Scan for the cell matching the given text and deliver its (X, Y) coordinate at center. 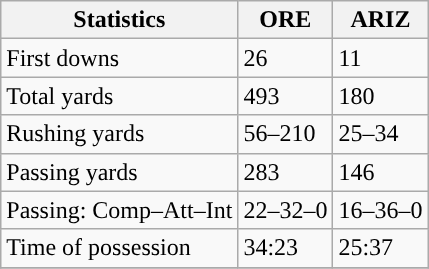
22–32–0 (286, 210)
25:37 (380, 248)
25–34 (380, 134)
Total yards (120, 96)
146 (380, 172)
34:23 (286, 248)
Rushing yards (120, 134)
First downs (120, 58)
ORE (286, 20)
56–210 (286, 134)
493 (286, 96)
283 (286, 172)
Passing yards (120, 172)
Statistics (120, 20)
Time of possession (120, 248)
ARIZ (380, 20)
26 (286, 58)
11 (380, 58)
180 (380, 96)
16–36–0 (380, 210)
Passing: Comp–Att–Int (120, 210)
